Return [X, Y] of the center of cell containing provided text 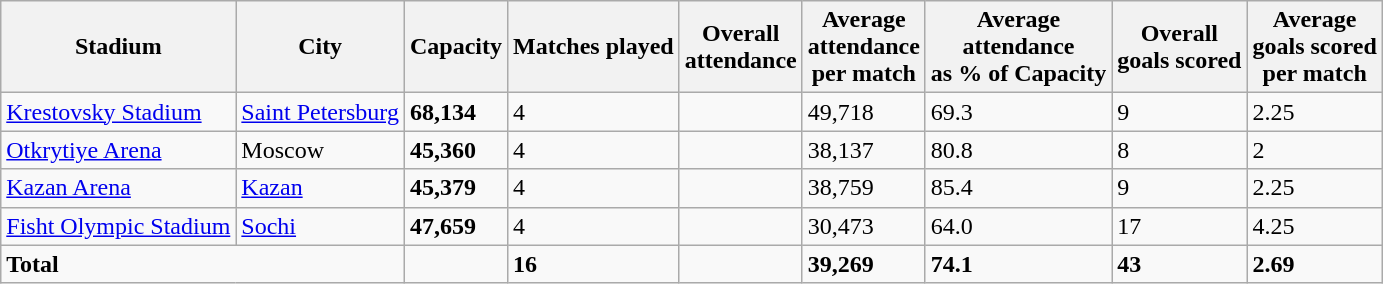
2.69 [1314, 264]
16 [593, 264]
Capacity [456, 47]
30,473 [864, 226]
2 [1314, 150]
Saint Petersburg [320, 112]
Matches played [593, 47]
69.3 [1018, 112]
Kazan Arena [118, 188]
47,659 [456, 226]
49,718 [864, 112]
Fisht Olympic Stadium [118, 226]
45,360 [456, 150]
38,137 [864, 150]
Total [203, 264]
City [320, 47]
Averageattendanceper match [864, 47]
38,759 [864, 188]
Overallgoals scored [1180, 47]
Averagegoals scoredper match [1314, 47]
8 [1180, 150]
Krestovsky Stadium [118, 112]
45,379 [456, 188]
17 [1180, 226]
43 [1180, 264]
64.0 [1018, 226]
39,269 [864, 264]
Overallattendance [740, 47]
Otkrytiye Arena [118, 150]
Sochi [320, 226]
Averageattendanceas % of Capacity [1018, 47]
Moscow [320, 150]
Stadium [118, 47]
80.8 [1018, 150]
74.1 [1018, 264]
85.4 [1018, 188]
68,134 [456, 112]
4.25 [1314, 226]
Kazan [320, 188]
